Scan for the cell matching the given text and deliver its (x, y) coordinate at center. 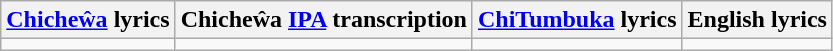
Chicheŵa IPA transcription (324, 20)
English lyrics (757, 20)
Chicheŵa lyrics (88, 20)
ChiTumbuka lyrics (577, 20)
